Capture the cell that displays the provided text and extract its (X, Y) central coordinate. 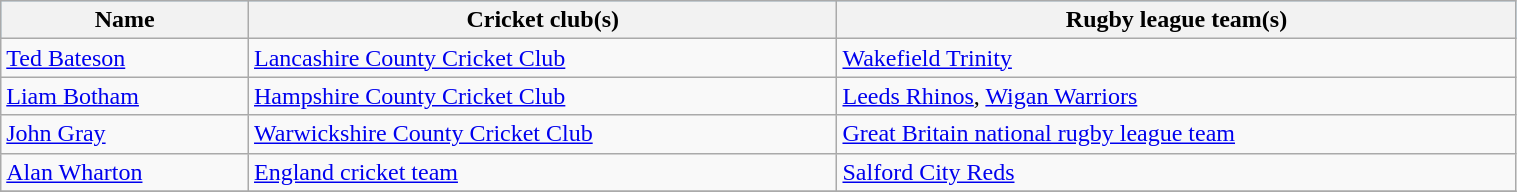
Warwickshire County Cricket Club (543, 134)
Great Britain national rugby league team (1176, 134)
Liam Botham (125, 96)
Hampshire County Cricket Club (543, 96)
Salford City Reds (1176, 172)
England cricket team (543, 172)
Rugby league team(s) (1176, 20)
John Gray (125, 134)
Cricket club(s) (543, 20)
Wakefield Trinity (1176, 58)
Ted Bateson (125, 58)
Alan Wharton (125, 172)
Lancashire County Cricket Club (543, 58)
Name (125, 20)
Leeds Rhinos, Wigan Warriors (1176, 96)
